Detect which cell encompasses the target text, then output its [X, Y] center coordinate. 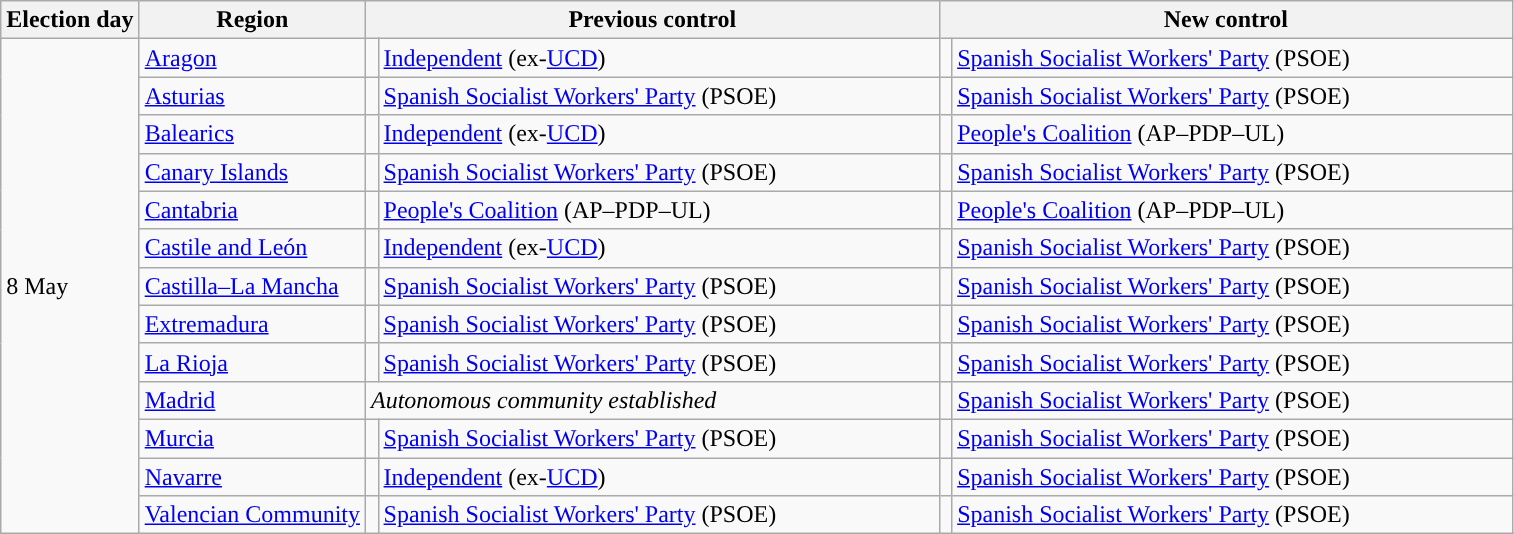
Asturias [252, 96]
8 May [70, 286]
Murcia [252, 438]
Autonomous community established [653, 400]
Balearics [252, 134]
Madrid [252, 400]
Valencian Community [252, 515]
Castile and León [252, 248]
La Rioja [252, 362]
Navarre [252, 477]
Castilla–La Mancha [252, 286]
Previous control [653, 20]
Election day [70, 20]
Extremadura [252, 324]
Cantabria [252, 210]
Region [252, 20]
Canary Islands [252, 172]
New control [1226, 20]
Aragon [252, 58]
